Detect which cell encompasses the target text, then output its (x, y) center coordinate. 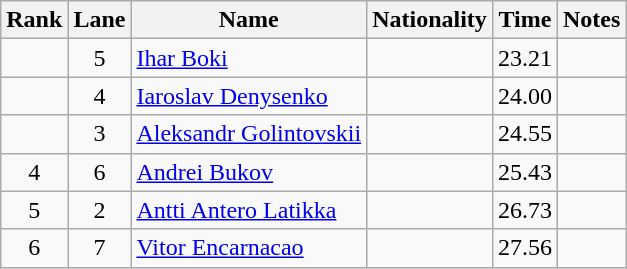
Vitor Encarnacao (249, 248)
Iaroslav Denysenko (249, 96)
Nationality (430, 20)
Andrei Bukov (249, 172)
Ihar Boki (249, 58)
7 (100, 248)
Notes (591, 20)
24.00 (524, 96)
Name (249, 20)
Lane (100, 20)
Antti Antero Latikka (249, 210)
2 (100, 210)
Time (524, 20)
25.43 (524, 172)
Rank (34, 20)
23.21 (524, 58)
24.55 (524, 134)
3 (100, 134)
Aleksandr Golintovskii (249, 134)
26.73 (524, 210)
27.56 (524, 248)
